Detect which cell encompasses the target text, then output its [x, y] center coordinate. 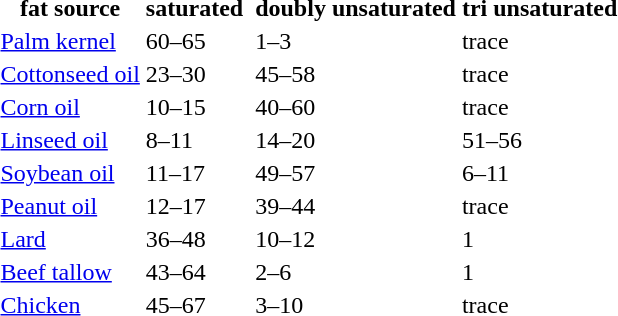
23–30 [194, 74]
8–11 [194, 140]
36–48 [194, 239]
14–20 [356, 140]
45–58 [356, 74]
11–17 [194, 173]
60–65 [194, 41]
40–60 [356, 107]
10–12 [356, 239]
51–56 [539, 140]
1–3 [356, 41]
10–15 [194, 107]
39–44 [356, 206]
43–64 [194, 272]
2–6 [356, 272]
49–57 [356, 173]
12–17 [194, 206]
6–11 [539, 173]
